Return [x, y] of the center of cell containing provided text 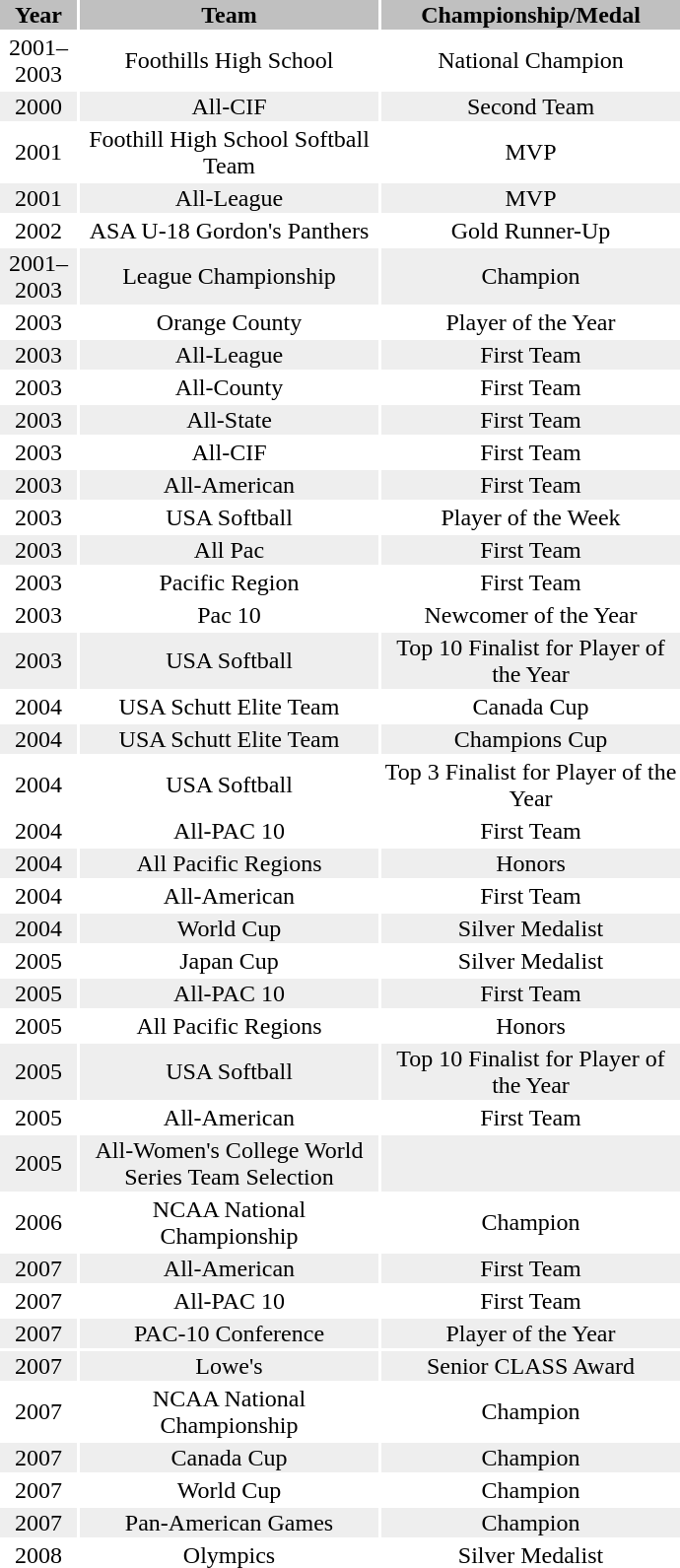
Lowe's [229, 1366]
Top 3 Finalist for Player of the Year [530, 784]
ASA U-18 Gordon's Panthers [229, 231]
Champions Cup [530, 739]
Pac 10 [229, 615]
Second Team [530, 106]
Year [38, 15]
National Champion [530, 61]
Foothills High School [229, 61]
Pacific Region [229, 582]
Japan Cup [229, 961]
All-Women's College World Series Team Selection [229, 1163]
PAC-10 Conference [229, 1333]
Foothill High School Softball Team [229, 152]
Gold Runner-Up [530, 231]
2000 [38, 106]
2002 [38, 231]
All Pac [229, 550]
Championship/Medal [530, 15]
League Championship [229, 276]
All-State [229, 420]
Orange County [229, 322]
Senior CLASS Award [530, 1366]
2006 [38, 1222]
Newcomer of the Year [530, 615]
Team [229, 15]
All-County [229, 387]
Pan-American Games [229, 1523]
Player of the Week [530, 517]
